Scan for the cell matching the given text and deliver its (x, y) coordinate at center. 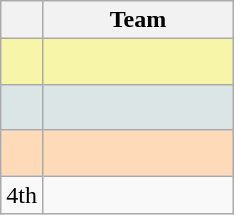
Team (138, 20)
4th (22, 195)
